Provide the [x, y] coordinate of the cell's center where the given text is located.  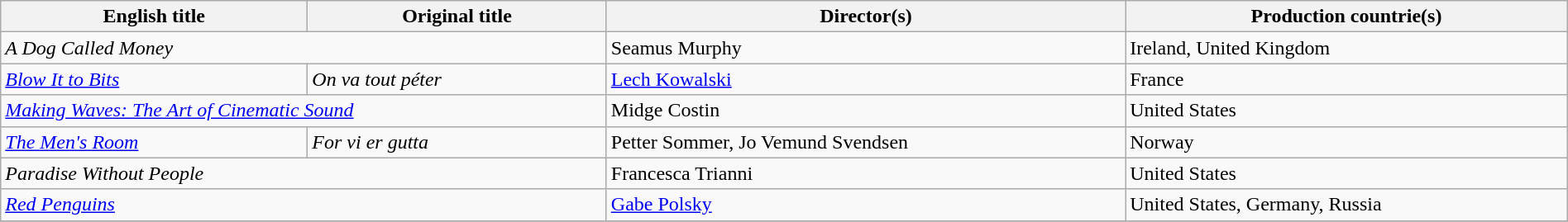
Gabe Polsky [865, 205]
Red Penguins [304, 205]
On va tout péter [457, 79]
A Dog Called Money [304, 48]
Lech Kowalski [865, 79]
United States, Germany, Russia [1346, 205]
Original title [457, 17]
Making Waves: The Art of Cinematic Sound [304, 111]
Paradise Without People [304, 173]
For vi er gutta [457, 142]
Seamus Murphy [865, 48]
Production countrie(s) [1346, 17]
Midge Costin [865, 111]
Blow It to Bits [154, 79]
The Men's Room [154, 142]
Ireland, United Kingdom [1346, 48]
Norway [1346, 142]
English title [154, 17]
Director(s) [865, 17]
Petter Sommer, Jo Vemund Svendsen [865, 142]
France [1346, 79]
Francesca Trianni [865, 173]
